Scan for the cell matching the given text and deliver its [X, Y] coordinate at center. 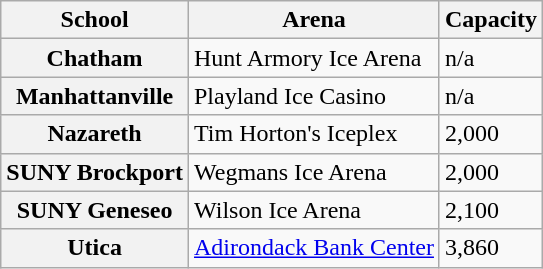
Manhattanville [95, 96]
SUNY Brockport [95, 172]
Playland Ice Casino [314, 96]
Wegmans Ice Arena [314, 172]
2,100 [490, 210]
School [95, 20]
Tim Horton's Iceplex [314, 134]
Arena [314, 20]
Adirondack Bank Center [314, 248]
Capacity [490, 20]
Wilson Ice Arena [314, 210]
SUNY Geneseo [95, 210]
Utica [95, 248]
Hunt Armory Ice Arena [314, 58]
Nazareth [95, 134]
3,860 [490, 248]
Chatham [95, 58]
